Scan for the cell matching the given text and deliver its (X, Y) coordinate at center. 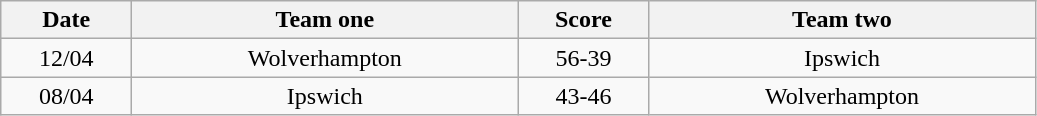
08/04 (66, 96)
43-46 (584, 96)
Team two (842, 20)
12/04 (66, 58)
Score (584, 20)
Date (66, 20)
Team one (325, 20)
56-39 (584, 58)
